Determine the (x, y) coordinate at the center of the cell enclosing the given text.  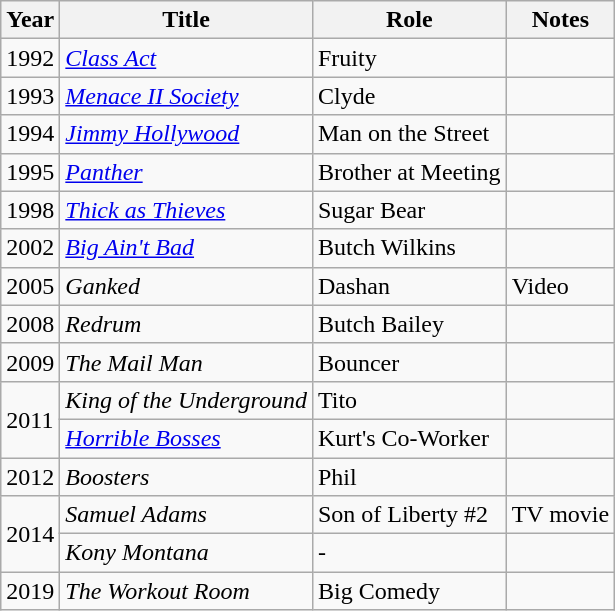
Clyde (409, 96)
Redrum (186, 324)
Bouncer (409, 362)
Phil (409, 477)
Butch Bailey (409, 324)
Menace II Society (186, 96)
2008 (30, 324)
Kurt's Co-Worker (409, 438)
2009 (30, 362)
Dashan (409, 286)
King of the Underground (186, 400)
1995 (30, 172)
Panther (186, 172)
Sugar Bear (409, 210)
Fruity (409, 58)
The Mail Man (186, 362)
TV movie (560, 515)
Notes (560, 20)
1992 (30, 58)
The Workout Room (186, 591)
- (409, 553)
Son of Liberty #2 (409, 515)
Boosters (186, 477)
Big Comedy (409, 591)
2005 (30, 286)
2012 (30, 477)
Man on the Street (409, 134)
Ganked (186, 286)
2002 (30, 248)
Butch Wilkins (409, 248)
Video (560, 286)
Thick as Thieves (186, 210)
Role (409, 20)
1998 (30, 210)
2011 (30, 419)
Year (30, 20)
Horrible Bosses (186, 438)
Brother at Meeting (409, 172)
Jimmy Hollywood (186, 134)
Kony Montana (186, 553)
1994 (30, 134)
2019 (30, 591)
Tito (409, 400)
2014 (30, 534)
Class Act (186, 58)
Title (186, 20)
Big Ain't Bad (186, 248)
Samuel Adams (186, 515)
1993 (30, 96)
